From the cell containing the given text, extract its center point as (x, y) coordinate. 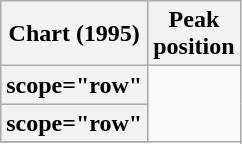
Peakposition (194, 34)
Chart (1995) (74, 34)
